Pinpoint the cell where the given text exists, returning its (x, y) midpoint coordinate. 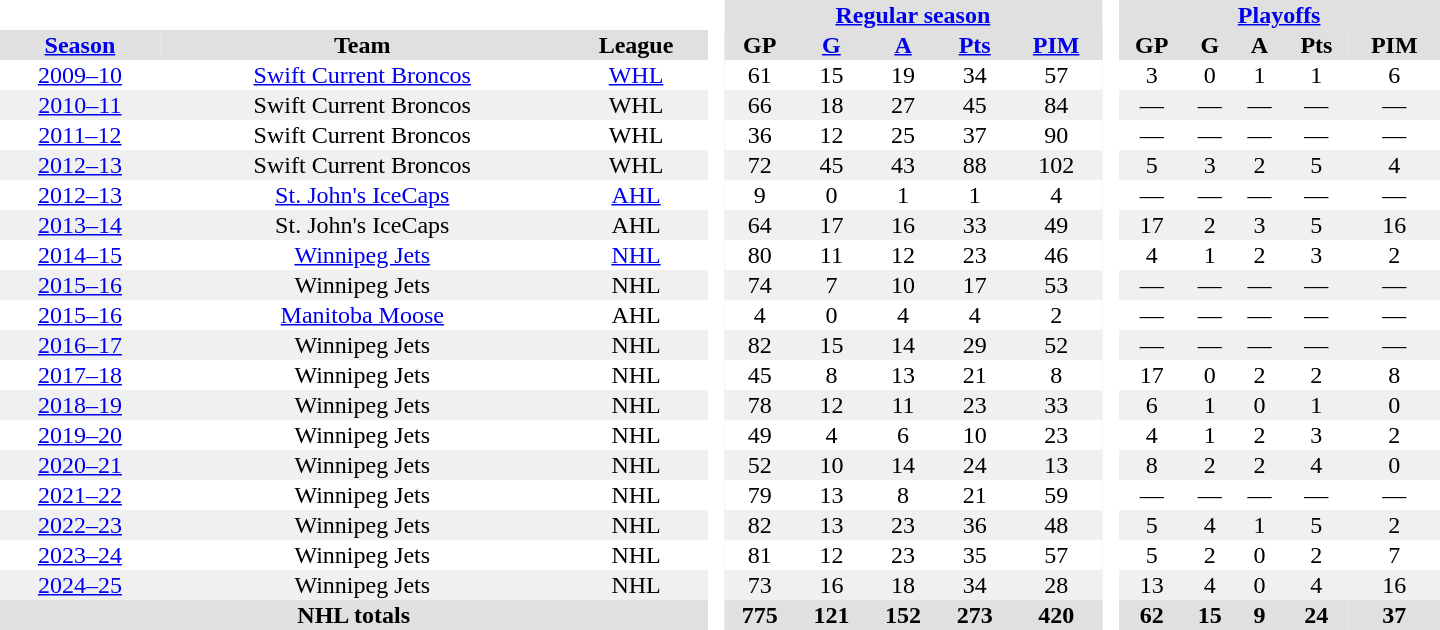
80 (760, 255)
2019–20 (80, 435)
Team (362, 45)
66 (760, 105)
46 (1056, 255)
35 (975, 555)
420 (1056, 615)
League (636, 45)
102 (1056, 165)
2016–17 (80, 345)
2009–10 (80, 75)
90 (1056, 135)
121 (832, 615)
64 (760, 225)
2011–12 (80, 135)
74 (760, 285)
2014–15 (80, 255)
25 (903, 135)
2017–18 (80, 375)
NHL totals (354, 615)
53 (1056, 285)
62 (1152, 615)
59 (1056, 495)
78 (760, 405)
2010–11 (80, 105)
273 (975, 615)
79 (760, 495)
2024–25 (80, 585)
2021–22 (80, 495)
Season (80, 45)
29 (975, 345)
48 (1056, 525)
61 (760, 75)
88 (975, 165)
19 (903, 75)
81 (760, 555)
2013–14 (80, 225)
2018–19 (80, 405)
2020–21 (80, 465)
Manitoba Moose (362, 315)
73 (760, 585)
2023–24 (80, 555)
Regular season (913, 15)
28 (1056, 585)
775 (760, 615)
72 (760, 165)
Playoffs (1279, 15)
27 (903, 105)
43 (903, 165)
2022–23 (80, 525)
84 (1056, 105)
152 (903, 615)
